Identify which cell holds the provided text, then report its (X, Y) central coordinate. 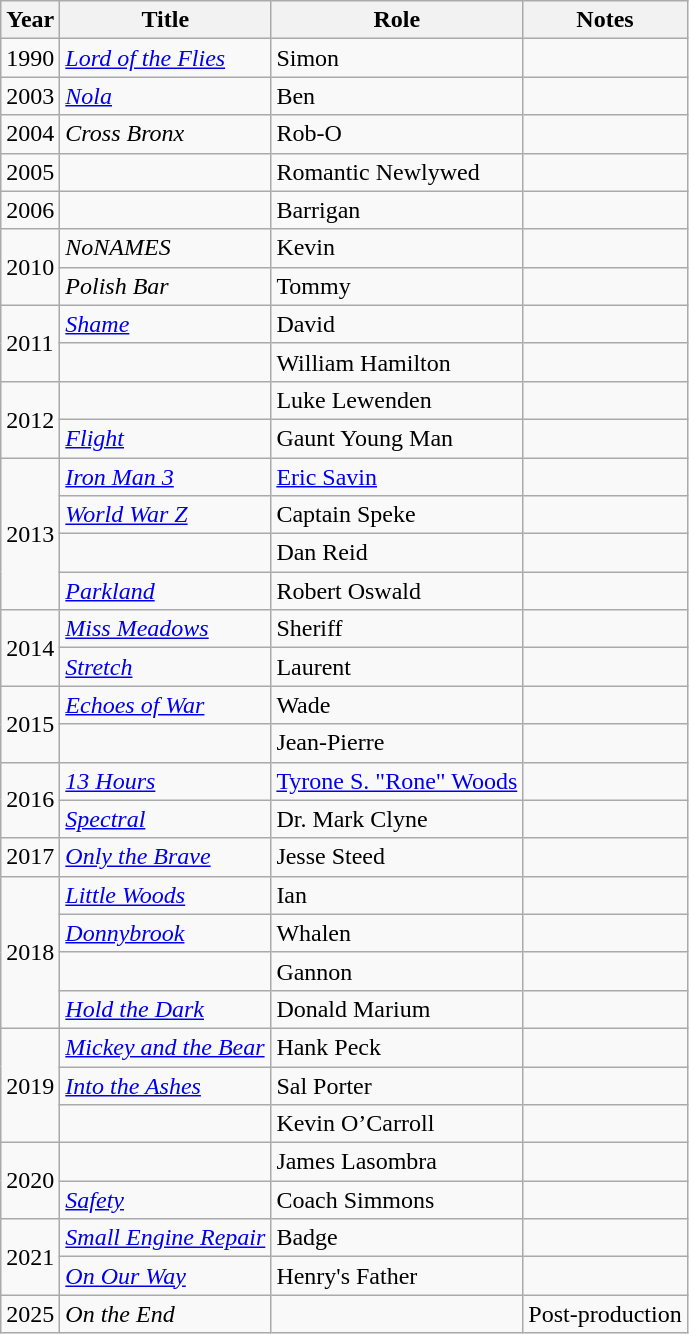
2014 (30, 648)
Dr. Mark Clyne (397, 819)
Donnybrook (166, 933)
2025 (30, 1314)
Romantic Newlywed (397, 172)
Captain Speke (397, 515)
Lord of the Flies (166, 58)
2011 (30, 343)
Post-production (605, 1314)
Ian (397, 895)
Robert Oswald (397, 591)
2019 (30, 1085)
Whalen (397, 933)
2018 (30, 952)
Gannon (397, 971)
Cross Bronx (166, 134)
Eric Savin (397, 477)
Nola (166, 96)
Dan Reid (397, 553)
Gaunt Young Man (397, 438)
Sal Porter (397, 1085)
Mickey and the Bear (166, 1047)
Simon (397, 58)
Iron Man 3 (166, 477)
Miss Meadows (166, 629)
2012 (30, 419)
Little Woods (166, 895)
Ben (397, 96)
2021 (30, 1257)
Laurent (397, 667)
Only the Brave (166, 857)
Sheriff (397, 629)
On the End (166, 1314)
Into the Ashes (166, 1085)
Henry's Father (397, 1276)
Echoes of War (166, 705)
Role (397, 20)
Small Engine Repair (166, 1238)
Tyrone S. "Rone" Woods (397, 781)
2005 (30, 172)
Rob-O (397, 134)
David (397, 324)
2004 (30, 134)
2010 (30, 267)
Stretch (166, 667)
Luke Lewenden (397, 400)
13 Hours (166, 781)
William Hamilton (397, 362)
Hold the Dark (166, 1009)
Notes (605, 20)
1990 (30, 58)
Shame (166, 324)
Year (30, 20)
Safety (166, 1200)
2015 (30, 724)
World War Z (166, 515)
Title (166, 20)
Jesse Steed (397, 857)
Kevin O’Carroll (397, 1124)
2003 (30, 96)
Jean-Pierre (397, 743)
2006 (30, 210)
Wade (397, 705)
Parkland (166, 591)
On Our Way (166, 1276)
Barrigan (397, 210)
Donald Marium (397, 1009)
Polish Bar (166, 286)
Spectral (166, 819)
2013 (30, 534)
Flight (166, 438)
Kevin (397, 248)
Tommy (397, 286)
Coach Simmons (397, 1200)
2017 (30, 857)
James Lasombra (397, 1162)
Hank Peck (397, 1047)
2020 (30, 1181)
2016 (30, 800)
Badge (397, 1238)
NoNAMES (166, 248)
